Detect which cell encompasses the target text, then output its [X, Y] center coordinate. 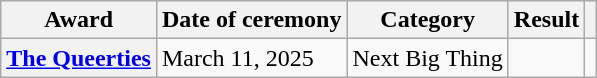
Next Big Thing [428, 58]
The Queerties [79, 58]
Result [546, 20]
Date of ceremony [252, 20]
March 11, 2025 [252, 58]
Award [79, 20]
Category [428, 20]
